Find where the given text appears and provide that cell's center as (X, Y) coordinate. 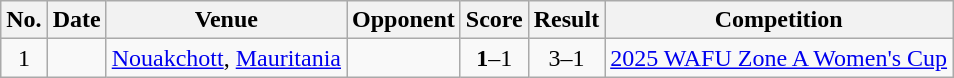
Result (566, 20)
Nouakchott, Mauritania (226, 58)
Score (494, 20)
Competition (779, 20)
1 (24, 58)
Venue (226, 20)
Opponent (404, 20)
No. (24, 20)
2025 WAFU Zone A Women's Cup (779, 58)
3–1 (566, 58)
Date (76, 20)
1–1 (494, 58)
